Pinpoint the cell where the given text exists, returning its [x, y] midpoint coordinate. 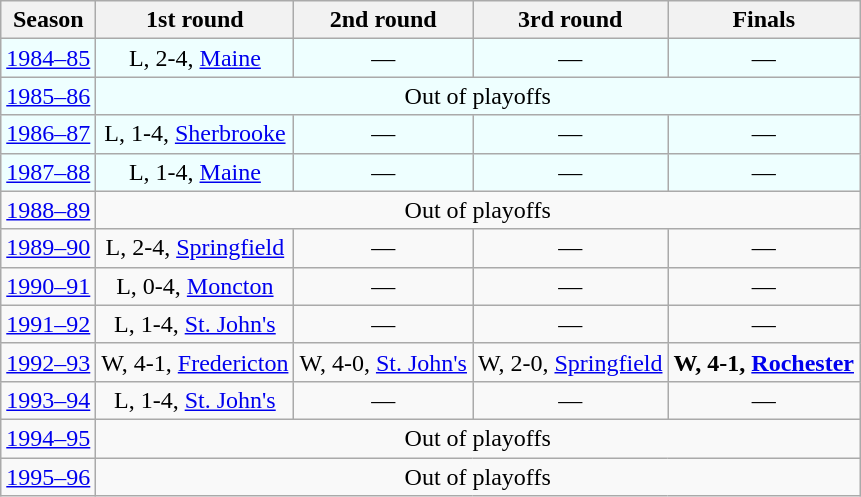
1987–88 [48, 172]
1986–87 [48, 134]
1st round [195, 20]
W, 4-0, St. John's [384, 362]
1988–89 [48, 210]
L, 2-4, Maine [195, 58]
1984–85 [48, 58]
1989–90 [48, 248]
W, 4-1, Fredericton [195, 362]
3rd round [570, 20]
1985–86 [48, 96]
L, 1-4, Maine [195, 172]
1992–93 [48, 362]
Finals [764, 20]
Season [48, 20]
1995–96 [48, 477]
L, 2-4, Springfield [195, 248]
W, 4-1, Rochester [764, 362]
W, 2-0, Springfield [570, 362]
1991–92 [48, 324]
1994–95 [48, 438]
2nd round [384, 20]
1993–94 [48, 400]
1990–91 [48, 286]
L, 1-4, Sherbrooke [195, 134]
L, 0-4, Moncton [195, 286]
